Detect which cell encompasses the target text, then output its [X, Y] center coordinate. 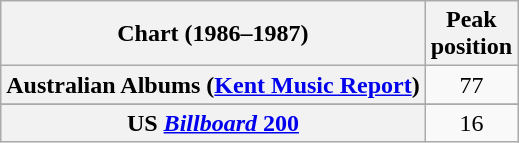
US Billboard 200 [213, 123]
Peakposition [471, 34]
Chart (1986–1987) [213, 34]
Australian Albums (Kent Music Report) [213, 85]
77 [471, 85]
16 [471, 123]
